Pinpoint the cell where the given text exists, returning its [X, Y] midpoint coordinate. 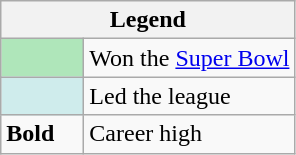
Legend [148, 20]
Bold [42, 134]
Won the Super Bowl [190, 58]
Career high [190, 134]
Led the league [190, 96]
